Locate the cell with the specified text and output its (X, Y) center coordinate. 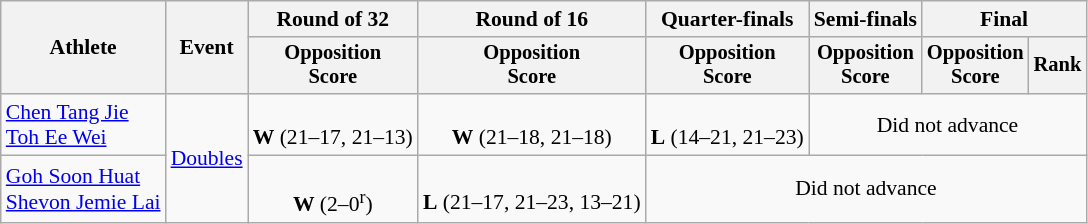
W (2–0r) (333, 190)
Chen Tang JieToh Ee Wei (84, 124)
Quarter-finals (728, 19)
L (21–17, 21–23, 13–21) (532, 190)
W (21–18, 21–18) (532, 124)
Round of 32 (333, 19)
Final (1004, 19)
Semi-finals (866, 19)
Event (207, 48)
Round of 16 (532, 19)
L (14–21, 21–23) (728, 124)
Athlete (84, 48)
Doubles (207, 158)
W (21–17, 21–13) (333, 124)
Rank (1058, 66)
Goh Soon HuatShevon Jemie Lai (84, 190)
